From the cell containing the given text, extract its center point as (X, Y) coordinate. 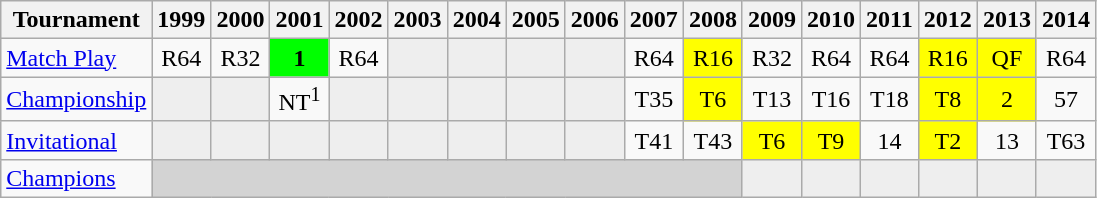
T2 (948, 140)
2002 (358, 20)
13 (1006, 140)
QF (1006, 58)
2011 (890, 20)
1 (300, 58)
2000 (240, 20)
57 (1066, 100)
2007 (654, 20)
1999 (182, 20)
Championship (76, 100)
T63 (1066, 140)
Tournament (76, 20)
Champions (76, 178)
2010 (832, 20)
T16 (832, 100)
T9 (832, 140)
T18 (890, 100)
Invitational (76, 140)
Match Play (76, 58)
2 (1006, 100)
2012 (948, 20)
2001 (300, 20)
2005 (536, 20)
2006 (594, 20)
T8 (948, 100)
2003 (418, 20)
NT1 (300, 100)
14 (890, 140)
2013 (1006, 20)
T13 (772, 100)
T43 (712, 140)
2004 (476, 20)
2014 (1066, 20)
T41 (654, 140)
2008 (712, 20)
T35 (654, 100)
2009 (772, 20)
